Locate the cell with the specified text and output its (X, Y) center coordinate. 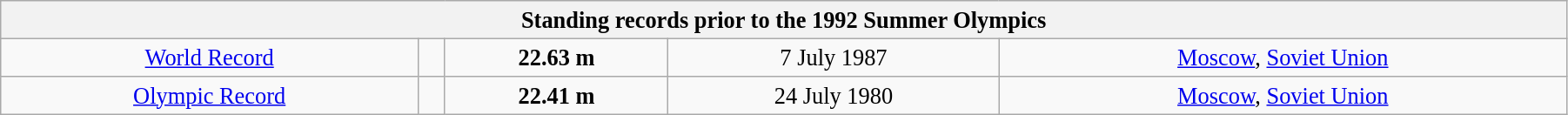
22.41 m (556, 95)
Olympic Record (210, 95)
World Record (210, 57)
7 July 1987 (834, 57)
Standing records prior to the 1992 Summer Olympics (784, 19)
24 July 1980 (834, 95)
22.63 m (556, 57)
